From the cell containing the given text, extract its center point as [X, Y] coordinate. 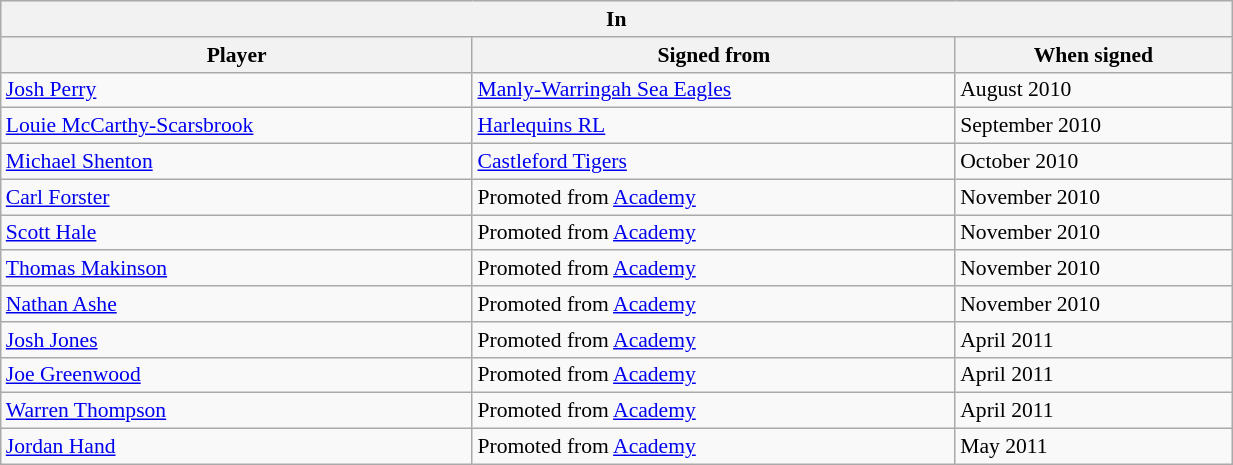
Joe Greenwood [237, 375]
Signed from [714, 55]
When signed [1093, 55]
August 2010 [1093, 90]
Warren Thompson [237, 411]
October 2010 [1093, 162]
Scott Hale [237, 233]
Louie McCarthy-Scarsbrook [237, 126]
Nathan Ashe [237, 304]
Josh Perry [237, 90]
Harlequins RL [714, 126]
Jordan Hand [237, 447]
May 2011 [1093, 447]
In [616, 19]
Manly-Warringah Sea Eagles [714, 90]
Michael Shenton [237, 162]
Carl Forster [237, 197]
Josh Jones [237, 340]
September 2010 [1093, 126]
Thomas Makinson [237, 269]
Castleford Tigers [714, 162]
Player [237, 55]
